For the text-containing cell, return its midpoint in (x, y) coordinate format. 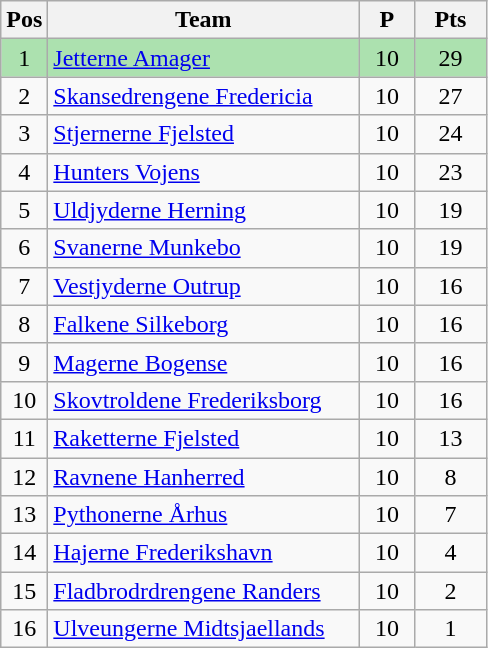
Vestjyderne Outrup (204, 286)
Svanerne Munkebo (204, 248)
24 (450, 134)
Pos (24, 20)
23 (450, 172)
Pts (450, 20)
29 (450, 58)
Uldjyderne Herning (204, 210)
9 (24, 362)
5 (24, 210)
Team (204, 20)
Stjernerne Fjelsted (204, 134)
15 (24, 591)
Raketterne Fjelsted (204, 438)
Ulveungerne Midtsjaellands (204, 629)
P (387, 20)
3 (24, 134)
Jetterne Amager (204, 58)
Hunters Vojens (204, 172)
14 (24, 553)
Hajerne Frederikshavn (204, 553)
Magerne Bogense (204, 362)
Fladbrodrdrengene Randers (204, 591)
Ravnene Hanherred (204, 477)
6 (24, 248)
11 (24, 438)
27 (450, 96)
Falkene Silkeborg (204, 324)
Skovtroldene Frederiksborg (204, 400)
Pythonerne Århus (204, 515)
Skansedrengene Fredericia (204, 96)
12 (24, 477)
